Identify which cell holds the provided text, then report its (X, Y) central coordinate. 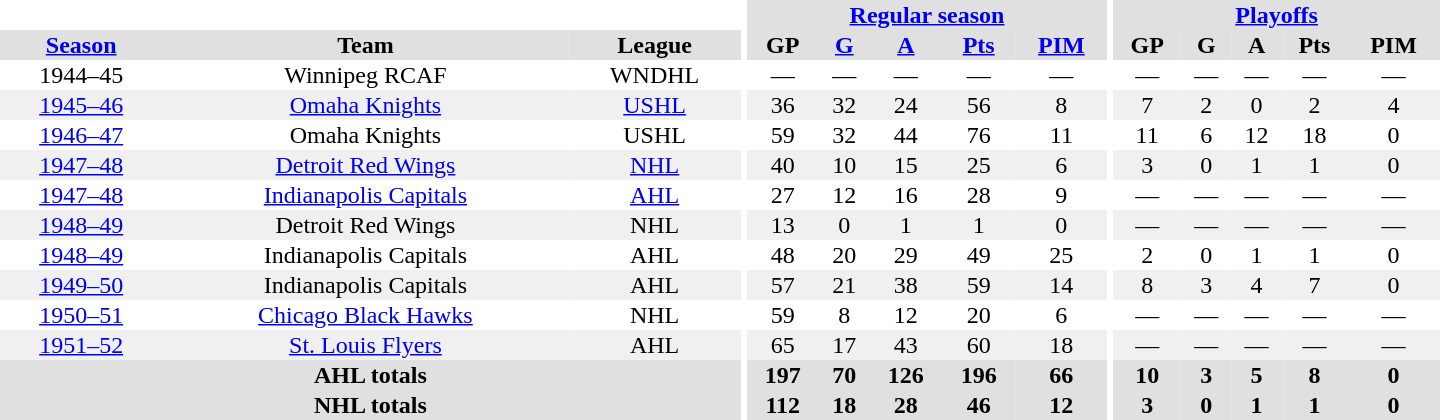
League (654, 45)
9 (1062, 195)
46 (978, 405)
70 (844, 375)
43 (906, 345)
WNDHL (654, 75)
24 (906, 105)
112 (782, 405)
16 (906, 195)
17 (844, 345)
5 (1256, 375)
29 (906, 255)
60 (978, 345)
1951–52 (81, 345)
Regular season (926, 15)
56 (978, 105)
1945–46 (81, 105)
197 (782, 375)
13 (782, 225)
57 (782, 285)
St. Louis Flyers (365, 345)
27 (782, 195)
Playoffs (1276, 15)
36 (782, 105)
Winnipeg RCAF (365, 75)
21 (844, 285)
48 (782, 255)
15 (906, 165)
AHL totals (370, 375)
1946–47 (81, 135)
NHL totals (370, 405)
Season (81, 45)
126 (906, 375)
1949–50 (81, 285)
44 (906, 135)
1950–51 (81, 315)
76 (978, 135)
38 (906, 285)
65 (782, 345)
49 (978, 255)
Chicago Black Hawks (365, 315)
14 (1062, 285)
196 (978, 375)
40 (782, 165)
Team (365, 45)
1944–45 (81, 75)
66 (1062, 375)
